Locate the cell with the specified text and output its (X, Y) center coordinate. 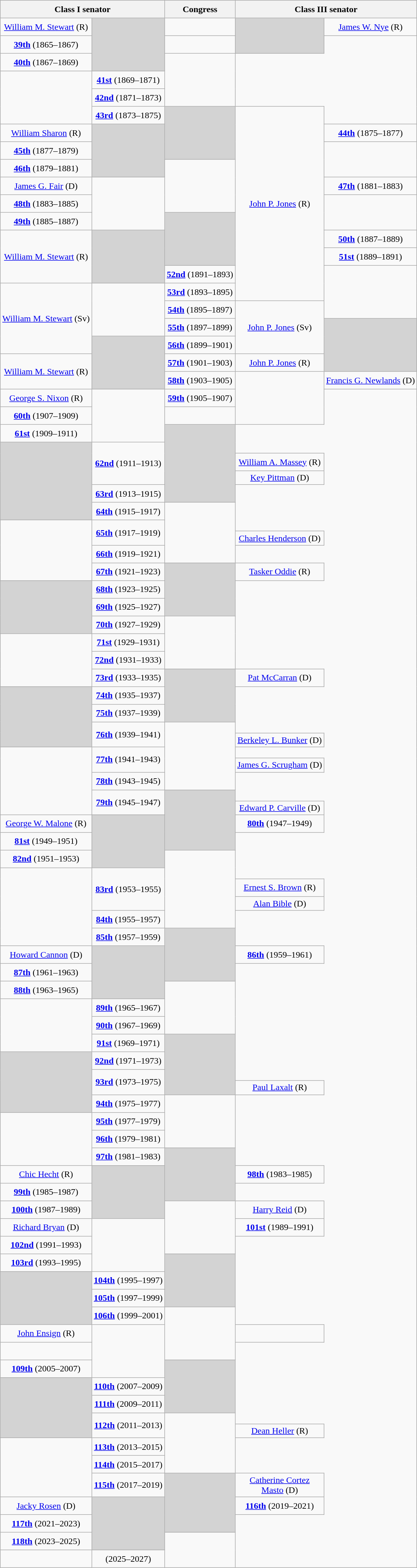
114th (2015–2017) (128, 1464)
Berkeley L. Bunker (D) (280, 740)
89th (1965–1967) (128, 1008)
116th (2019–2021) (280, 1506)
58th (1903–1905) (200, 380)
56th (1899–1901) (200, 345)
81st (1949–1951) (46, 841)
41st (1869–1871) (128, 80)
John Ensign (R) (46, 1333)
72nd (1931–1933) (128, 660)
88th (1963–1965) (46, 990)
Francis G. Newlands (D) (370, 380)
64th (1915–1917) (128, 511)
43rd (1873–1875) (128, 115)
Class I senator (82, 9)
117th (2021–2023) (46, 1523)
50th (1887–1889) (370, 239)
98th (1983–1985) (280, 1174)
Congress (200, 9)
46th (1879–1881) (46, 168)
Howard Cannon (D) (46, 955)
77th (1941–1943) (128, 760)
Pat McCarran (D) (280, 678)
85th (1957–1959) (128, 937)
69th (1925–1927) (128, 607)
80th (1947–1949) (280, 824)
113th (2013–2015) (128, 1447)
61st (1909–1911) (46, 433)
Catherine CortezMasto (D) (280, 1485)
109th (2005–2007) (46, 1368)
82nd (1951–1953) (46, 859)
44th (1875–1877) (370, 133)
63rd (1913–1915) (128, 494)
40th (1867–1869) (46, 62)
70th (1927–1929) (128, 625)
Paul Laxalt (R) (280, 1088)
103rd (1993–1995) (46, 1262)
111th (2009–2011) (128, 1404)
96th (1979–1981) (128, 1139)
Class III senator (326, 9)
(2025–2027) (128, 1559)
76th (1939–1941) (128, 734)
92nd (1971–1973) (128, 1061)
James W. Nye (R) (370, 27)
39th (1865–1867) (46, 45)
79th (1945–1947) (128, 802)
Tasker Oddie (R) (280, 572)
42nd (1871–1873) (128, 98)
William Sharon (R) (46, 133)
105th (1997–1999) (128, 1298)
Richard Bryan (D) (46, 1227)
William M. Stewart (Sv) (46, 318)
95th (1977–1979) (128, 1121)
53rd (1893–1895) (200, 292)
74th (1935–1937) (128, 695)
52nd (1891–1893) (200, 274)
Dean Heller (R) (280, 1431)
97th (1981–1983) (128, 1156)
118th (2023–2025) (46, 1541)
Charles Henderson (D) (280, 538)
78th (1943–1945) (128, 781)
106th (1999–2001) (128, 1315)
48th (1883–1885) (46, 204)
Alan Bible (D) (280, 903)
101st (1989–1991) (280, 1227)
George W. Malone (R) (46, 824)
68th (1923–1925) (128, 589)
112th (2011–2013) (128, 1425)
93rd (1973–1975) (128, 1082)
Ernest S. Brown (R) (280, 888)
Key Pittman (D) (280, 478)
66th (1919–1921) (128, 554)
91st (1969–1971) (128, 1043)
110th (2007–2009) (128, 1386)
54th (1895–1897) (200, 310)
94th (1975–1977) (128, 1103)
51st (1889–1891) (370, 257)
75th (1937–1939) (128, 713)
49th (1885–1887) (46, 221)
47th (1881–1883) (370, 186)
100th (1987–1989) (46, 1209)
57th (1901–1903) (200, 363)
Harry Reid (D) (280, 1209)
84th (1955–1957) (128, 919)
George S. Nixon (R) (46, 398)
William A. Massey (R) (280, 462)
87th (1961–1963) (46, 972)
62nd (1911–1913) (128, 464)
59th (1905–1907) (200, 398)
104th (1995–1997) (128, 1280)
102nd (1991–1993) (46, 1245)
45th (1877–1879) (46, 151)
115th (2017–2019) (128, 1485)
73rd (1933–1935) (128, 678)
55th (1897–1899) (200, 327)
Jacky Rosen (D) (46, 1506)
James G. Fair (D) (46, 186)
Edward P. Carville (D) (280, 808)
60th (1907–1909) (46, 416)
99th (1985–1987) (46, 1192)
86th (1959–1961) (280, 955)
67th (1921–1923) (128, 572)
James G. Scrugham (D) (280, 765)
71st (1929–1931) (128, 642)
65th (1917–1919) (128, 533)
Chic Hecht (R) (46, 1174)
John P. Jones (Sv) (280, 327)
90th (1967–1969) (128, 1025)
83rd (1953–1955) (128, 889)
